Extract the [x, y] coordinate from the center of the cell holding the provided text.  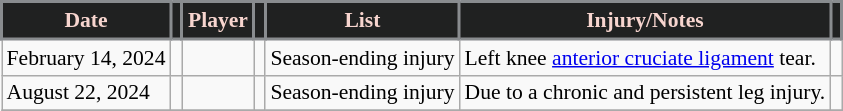
Due to a chronic and persistent leg injury. [646, 93]
August 22, 2024 [86, 93]
February 14, 2024 [86, 57]
List [362, 20]
Date [86, 20]
Injury/Notes [646, 20]
Player [218, 20]
Left knee anterior cruciate ligament tear. [646, 57]
